Extract the (X, Y) coordinate from the center of the cell holding the provided text.  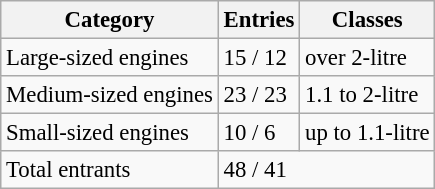
48 / 41 (326, 170)
Total entrants (110, 170)
over 2-litre (368, 58)
Category (110, 20)
15 / 12 (258, 58)
Classes (368, 20)
23 / 23 (258, 95)
Medium-sized engines (110, 95)
Small-sized engines (110, 133)
1.1 to 2-litre (368, 95)
up to 1.1-litre (368, 133)
10 / 6 (258, 133)
Large-sized engines (110, 58)
Entries (258, 20)
